Output the [x, y] coordinate of the center of the cell containing the given text.  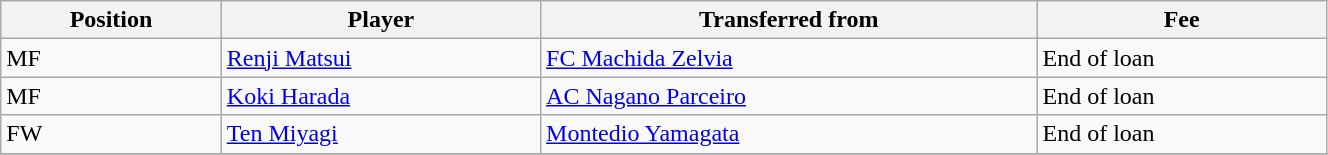
Position [112, 20]
Renji Matsui [380, 58]
Transferred from [789, 20]
Player [380, 20]
Montedio Yamagata [789, 134]
Fee [1182, 20]
AC Nagano Parceiro [789, 96]
Ten Miyagi [380, 134]
FW [112, 134]
FC Machida Zelvia [789, 58]
Koki Harada [380, 96]
